Search for the cell housing the specified text and yield its (x, y) center coordinate. 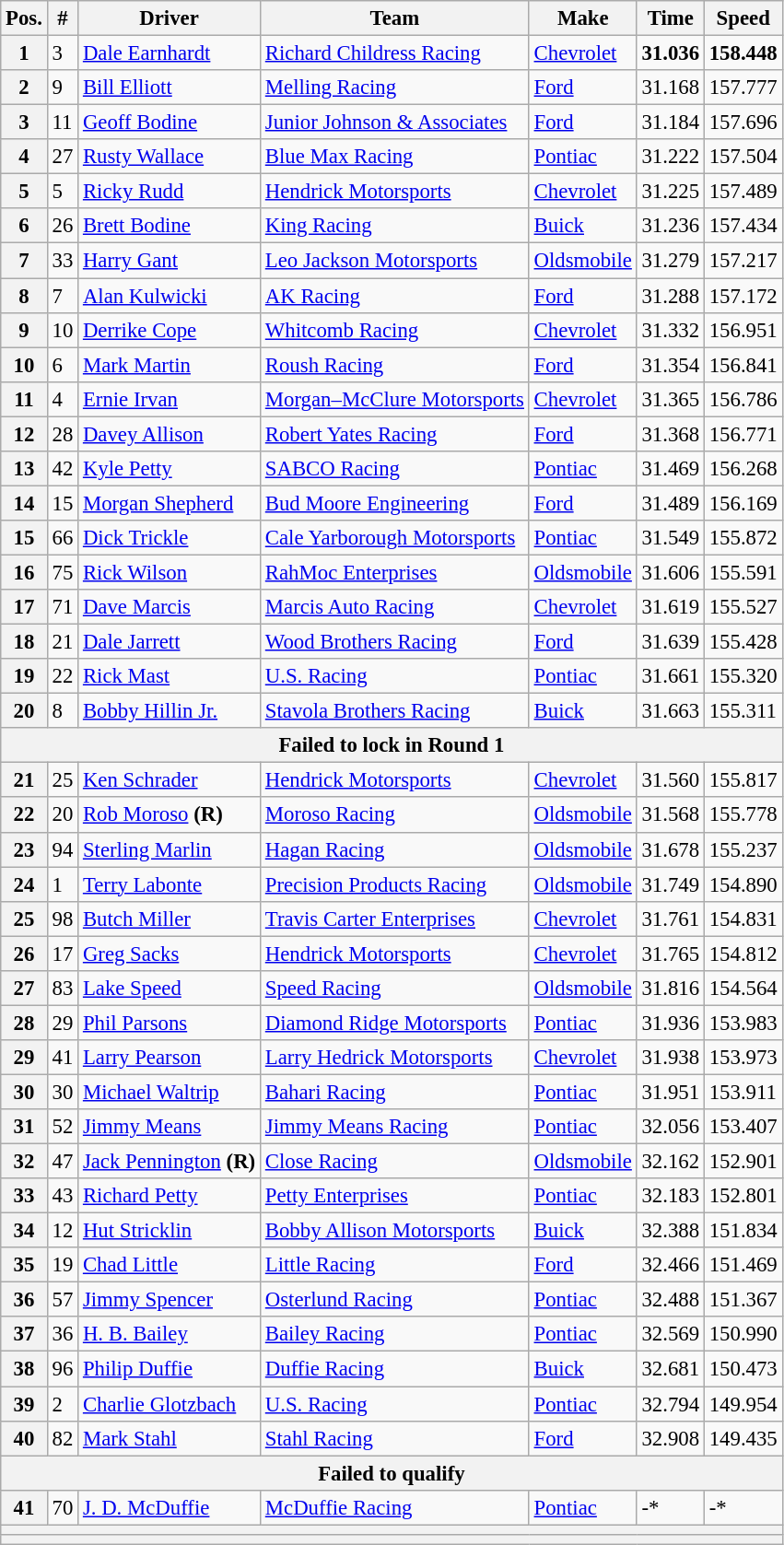
Rusty Wallace (170, 157)
Bobby Allison Motorsports (394, 1231)
Ricky Rudd (170, 192)
Larry Hedrick Motorsports (394, 1058)
Morgan Shepherd (170, 503)
Brett Bodine (170, 226)
153.973 (743, 1058)
Stahl Racing (394, 1438)
31.765 (671, 954)
31 (24, 1127)
Whitcomb Racing (394, 330)
31.225 (671, 192)
Mark Martin (170, 365)
King Racing (394, 226)
Bud Moore Engineering (394, 503)
Bahari Racing (394, 1092)
31.816 (671, 989)
32.056 (671, 1127)
Rick Wilson (170, 572)
24 (24, 884)
155.237 (743, 849)
Larry Pearson (170, 1058)
157.217 (743, 261)
Duffie Racing (394, 1369)
153.983 (743, 1023)
153.911 (743, 1092)
31.368 (671, 434)
82 (63, 1438)
Bill Elliott (170, 88)
31.365 (671, 399)
Jack Pennington (R) (170, 1162)
Derrike Cope (170, 330)
154.812 (743, 954)
Jimmy Means (170, 1127)
98 (63, 919)
AK Racing (394, 296)
Failed to qualify (392, 1473)
Richard Childress Racing (394, 53)
Lake Speed (170, 989)
155.527 (743, 607)
153.407 (743, 1127)
Bailey Racing (394, 1335)
156.771 (743, 434)
156.841 (743, 365)
Close Racing (394, 1162)
Ernie Irvan (170, 399)
154.831 (743, 919)
Philip Duffie (170, 1369)
157.696 (743, 123)
Team (394, 18)
70 (63, 1507)
155.320 (743, 676)
57 (63, 1300)
Little Racing (394, 1265)
31.606 (671, 572)
Junior Johnson & Associates (394, 123)
157.504 (743, 157)
32.183 (671, 1196)
155.872 (743, 538)
158.448 (743, 53)
31.560 (671, 780)
151.834 (743, 1231)
Precision Products Racing (394, 884)
31.619 (671, 607)
149.435 (743, 1438)
# (63, 18)
Dale Earnhardt (170, 53)
152.801 (743, 1196)
Time (671, 18)
155.591 (743, 572)
31.639 (671, 642)
156.951 (743, 330)
35 (24, 1265)
Marcis Auto Racing (394, 607)
31.354 (671, 365)
Wood Brothers Racing (394, 642)
32.681 (671, 1369)
31.936 (671, 1023)
Petty Enterprises (394, 1196)
32.488 (671, 1300)
32.908 (671, 1438)
Make (582, 18)
31.568 (671, 815)
Moroso Racing (394, 815)
Roush Racing (394, 365)
Butch Miller (170, 919)
31.678 (671, 849)
34 (24, 1231)
Leo Jackson Motorsports (394, 261)
Speed Racing (394, 989)
Failed to lock in Round 1 (392, 745)
32.794 (671, 1404)
157.434 (743, 226)
Geoff Bodine (170, 123)
31.938 (671, 1058)
Hut Stricklin (170, 1231)
Rick Mast (170, 676)
157.489 (743, 192)
Dale Jarrett (170, 642)
151.367 (743, 1300)
16 (24, 572)
155.817 (743, 780)
Alan Kulwicki (170, 296)
Cale Yarborough Motorsports (394, 538)
Michael Waltrip (170, 1092)
32.466 (671, 1265)
31.661 (671, 676)
Travis Carter Enterprises (394, 919)
31.036 (671, 53)
Davey Allison (170, 434)
154.564 (743, 989)
150.473 (743, 1369)
Diamond Ridge Motorsports (394, 1023)
151.469 (743, 1265)
Dick Trickle (170, 538)
66 (63, 538)
Mark Stahl (170, 1438)
14 (24, 503)
Morgan–McClure Motorsports (394, 399)
Jimmy Spencer (170, 1300)
31.222 (671, 157)
Richard Petty (170, 1196)
156.786 (743, 399)
Sterling Marlin (170, 849)
75 (63, 572)
31.184 (671, 123)
Rob Moroso (R) (170, 815)
71 (63, 607)
31.469 (671, 469)
Osterlund Racing (394, 1300)
Bobby Hillin Jr. (170, 711)
152.901 (743, 1162)
149.954 (743, 1404)
Stavola Brothers Racing (394, 711)
Phil Parsons (170, 1023)
31.279 (671, 261)
39 (24, 1404)
J. D. McDuffie (170, 1507)
47 (63, 1162)
31.549 (671, 538)
40 (24, 1438)
31.761 (671, 919)
155.311 (743, 711)
Harry Gant (170, 261)
18 (24, 642)
Robert Yates Racing (394, 434)
Greg Sacks (170, 954)
Pos. (24, 18)
H. B. Bailey (170, 1335)
83 (63, 989)
Speed (743, 18)
157.172 (743, 296)
31.332 (671, 330)
Kyle Petty (170, 469)
38 (24, 1369)
157.777 (743, 88)
Hagan Racing (394, 849)
Melling Racing (394, 88)
52 (63, 1127)
23 (24, 849)
31.951 (671, 1092)
Chad Little (170, 1265)
156.169 (743, 503)
Terry Labonte (170, 884)
RahMoc Enterprises (394, 572)
31.236 (671, 226)
Dave Marcis (170, 607)
32.388 (671, 1231)
McDuffie Racing (394, 1507)
155.778 (743, 815)
SABCO Racing (394, 469)
31.663 (671, 711)
154.890 (743, 884)
31.749 (671, 884)
32.569 (671, 1335)
31.489 (671, 503)
31.168 (671, 88)
156.268 (743, 469)
Blue Max Racing (394, 157)
Ken Schrader (170, 780)
13 (24, 469)
32 (24, 1162)
37 (24, 1335)
43 (63, 1196)
Charlie Glotzbach (170, 1404)
31.288 (671, 296)
155.428 (743, 642)
32.162 (671, 1162)
Jimmy Means Racing (394, 1127)
94 (63, 849)
Driver (170, 18)
150.990 (743, 1335)
42 (63, 469)
96 (63, 1369)
